Capture the cell that displays the provided text and extract its (x, y) central coordinate. 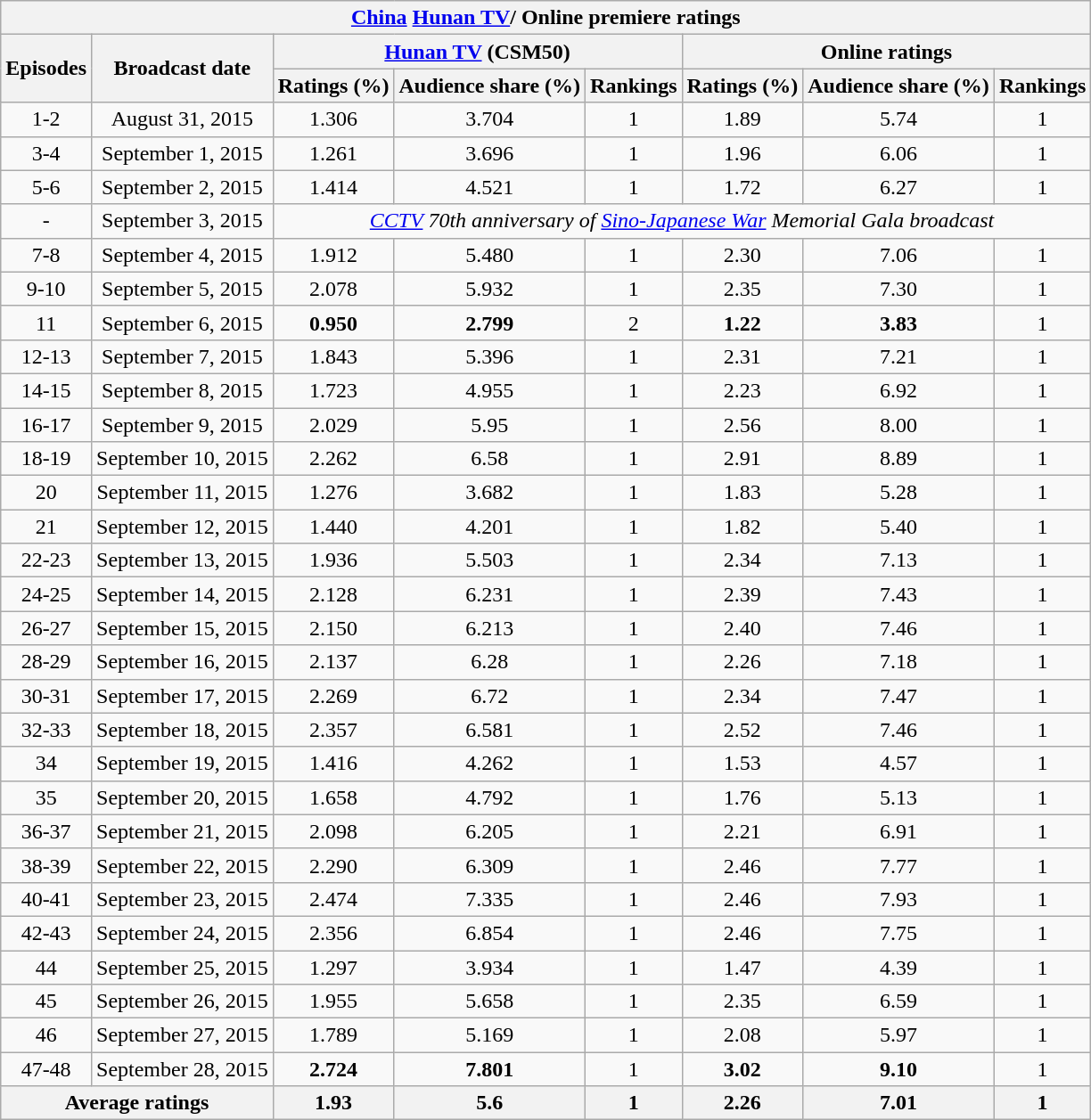
September 1, 2015 (183, 153)
5.95 (490, 425)
September 16, 2015 (183, 662)
2.356 (333, 933)
1.76 (742, 797)
7.77 (898, 865)
4.521 (490, 187)
5.480 (490, 255)
2.56 (742, 425)
1.658 (333, 797)
7.801 (490, 1069)
4.39 (898, 967)
42-43 (46, 933)
1.53 (742, 764)
September 9, 2015 (183, 425)
1.440 (333, 527)
September 15, 2015 (183, 628)
2.91 (742, 459)
1.22 (742, 323)
6.72 (490, 696)
September 8, 2015 (183, 390)
1-2 (46, 119)
4.262 (490, 764)
5.6 (490, 1103)
5.503 (490, 560)
7.13 (898, 560)
5.97 (898, 1035)
September 2, 2015 (183, 187)
September 18, 2015 (183, 730)
36-37 (46, 831)
4.955 (490, 390)
2.078 (333, 289)
5.932 (490, 289)
6.58 (490, 459)
9-10 (46, 289)
2.137 (333, 662)
12-13 (46, 356)
September 19, 2015 (183, 764)
6.205 (490, 831)
22-23 (46, 560)
35 (46, 797)
20 (46, 493)
2.474 (333, 899)
September 7, 2015 (183, 356)
Episodes (46, 69)
7.335 (490, 899)
30-31 (46, 696)
1.297 (333, 967)
6.581 (490, 730)
September 26, 2015 (183, 1001)
September 22, 2015 (183, 865)
2.150 (333, 628)
1.723 (333, 390)
1.306 (333, 119)
1.843 (333, 356)
6.06 (898, 153)
1.955 (333, 1001)
2.098 (333, 831)
6.59 (898, 1001)
1.416 (333, 764)
2.724 (333, 1069)
7.43 (898, 594)
3-4 (46, 153)
CCTV 70th anniversary of Sino-Japanese War Memorial Gala broadcast (682, 221)
1.261 (333, 153)
2.52 (742, 730)
5.40 (898, 527)
5.13 (898, 797)
1.82 (742, 527)
1.936 (333, 560)
6.92 (898, 390)
7.47 (898, 696)
2.262 (333, 459)
7-8 (46, 255)
3.704 (490, 119)
1.414 (333, 187)
2.128 (333, 594)
7.18 (898, 662)
September 10, 2015 (183, 459)
28-29 (46, 662)
6.213 (490, 628)
18-19 (46, 459)
2.799 (490, 323)
September 24, 2015 (183, 933)
September 27, 2015 (183, 1035)
7.30 (898, 289)
September 3, 2015 (183, 221)
1.276 (333, 493)
2.30 (742, 255)
September 4, 2015 (183, 255)
September 11, 2015 (183, 493)
7.93 (898, 899)
1.96 (742, 153)
0.950 (333, 323)
1.93 (333, 1103)
40-41 (46, 899)
1.72 (742, 187)
21 (46, 527)
5.396 (490, 356)
45 (46, 1001)
5.658 (490, 1001)
Hunan TV (CSM50) (478, 52)
6.309 (490, 865)
September 25, 2015 (183, 967)
China Hunan TV/ Online premiere ratings (545, 18)
August 31, 2015 (183, 119)
September 23, 2015 (183, 899)
6.231 (490, 594)
5.169 (490, 1035)
44 (46, 967)
September 14, 2015 (183, 594)
September 21, 2015 (183, 831)
6.27 (898, 187)
7.06 (898, 255)
September 28, 2015 (183, 1069)
1.83 (742, 493)
Average ratings (137, 1103)
6.28 (490, 662)
34 (46, 764)
11 (46, 323)
8.89 (898, 459)
9.10 (898, 1069)
16-17 (46, 425)
3.696 (490, 153)
14-15 (46, 390)
8.00 (898, 425)
5-6 (46, 187)
2.269 (333, 696)
26-27 (46, 628)
3.934 (490, 967)
32-33 (46, 730)
2.23 (742, 390)
7.75 (898, 933)
2 (634, 323)
2.08 (742, 1035)
38-39 (46, 865)
6.91 (898, 831)
1.912 (333, 255)
September 20, 2015 (183, 797)
2.290 (333, 865)
1.789 (333, 1035)
3.02 (742, 1069)
September 17, 2015 (183, 696)
2.31 (742, 356)
September 6, 2015 (183, 323)
5.74 (898, 119)
24-25 (46, 594)
Online ratings (886, 52)
2.40 (742, 628)
5.28 (898, 493)
7.01 (898, 1103)
3.83 (898, 323)
6.854 (490, 933)
4.792 (490, 797)
7.21 (898, 356)
2.357 (333, 730)
3.682 (490, 493)
September 5, 2015 (183, 289)
4.57 (898, 764)
- (46, 221)
1.47 (742, 967)
2.21 (742, 831)
2.39 (742, 594)
47-48 (46, 1069)
4.201 (490, 527)
September 12, 2015 (183, 527)
46 (46, 1035)
1.89 (742, 119)
Broadcast date (183, 69)
September 13, 2015 (183, 560)
2.029 (333, 425)
